Capture the cell that displays the provided text and extract its [X, Y] central coordinate. 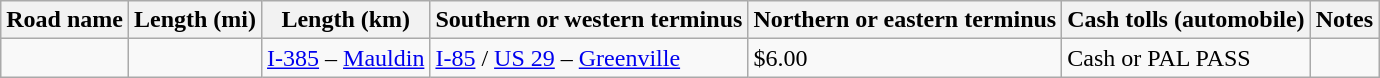
Northern or eastern terminus [905, 20]
Notes [1344, 20]
I-385 – Mauldin [346, 58]
Southern or western terminus [589, 20]
$6.00 [905, 58]
Cash tolls (automobile) [1186, 20]
I-85 / US 29 – Greenville [589, 58]
Cash or PAL PASS [1186, 58]
Length (mi) [194, 20]
Length (km) [346, 20]
Road name [65, 20]
